From the cell containing the given text, extract its center point as [X, Y] coordinate. 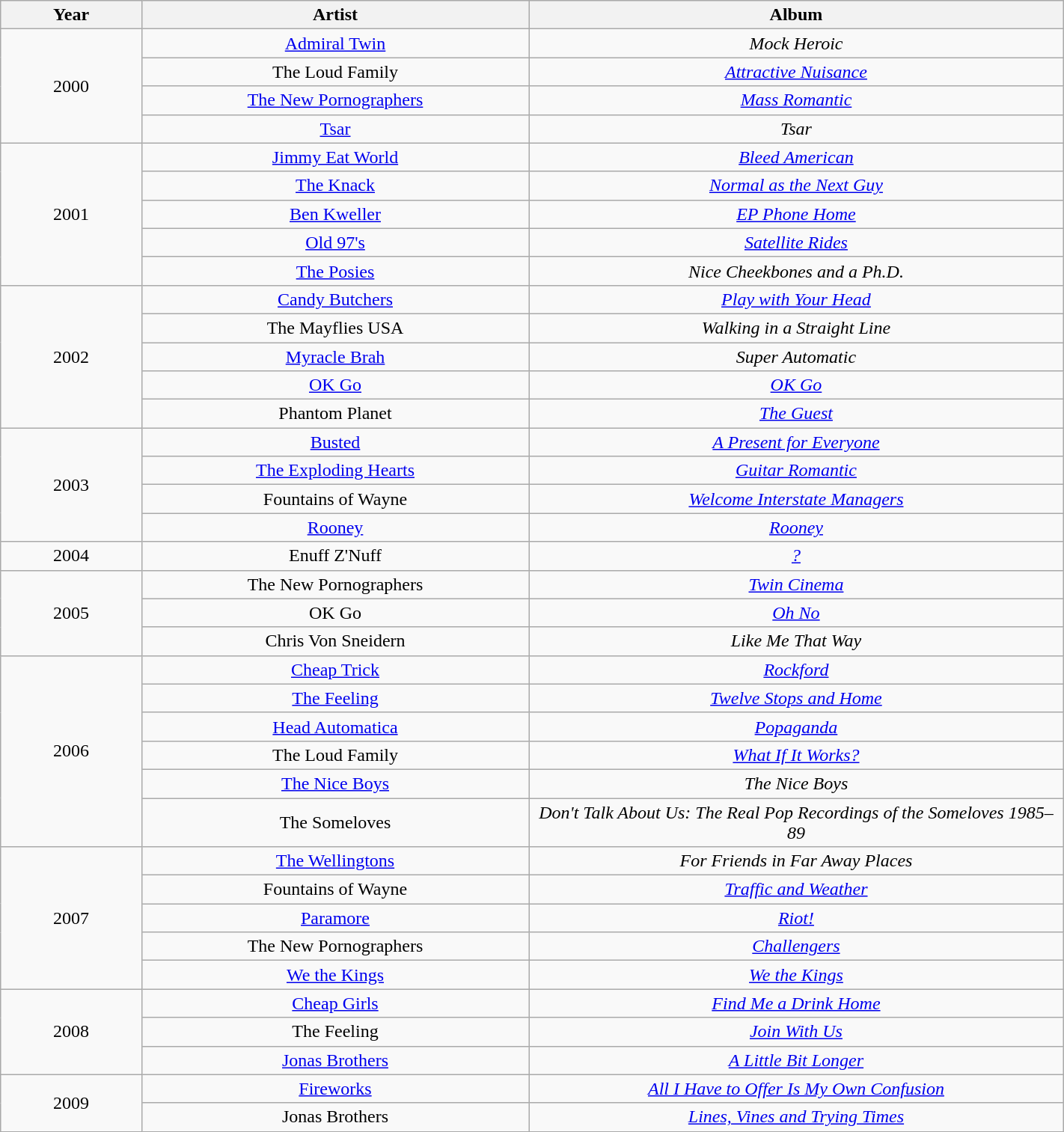
Walking in a Straight Line [796, 328]
Popaganda [796, 726]
Jimmy Eat World [335, 157]
Cheap Girls [335, 1003]
Find Me a Drink Home [796, 1003]
Mass Romantic [796, 100]
Ben Kweller [335, 214]
Twelve Stops and Home [796, 698]
The Guest [796, 414]
Rockford [796, 670]
2002 [72, 356]
The Wellingtons [335, 861]
Oh No [796, 613]
2006 [72, 751]
Welcome Interstate Managers [796, 499]
Traffic and Weather [796, 890]
Twin Cinema [796, 584]
Fireworks [335, 1089]
Artist [335, 15]
Paramore [335, 918]
2004 [72, 556]
Riot! [796, 918]
2001 [72, 214]
The Mayflies USA [335, 328]
Head Automatica [335, 726]
Candy Butchers [335, 299]
Guitar Romantic [796, 471]
Bleed American [796, 157]
Nice Cheekbones and a Ph.D. [796, 271]
What If It Works? [796, 755]
Satellite Rides [796, 242]
2000 [72, 86]
Join With Us [796, 1032]
EP Phone Home [796, 214]
Super Automatic [796, 357]
Lines, Vines and Trying Times [796, 1117]
2007 [72, 918]
Busted [335, 442]
Challengers [796, 946]
2005 [72, 613]
2008 [72, 1032]
Year [72, 15]
All I Have to Offer Is My Own Confusion [796, 1089]
Chris Von Sneidern [335, 641]
Attractive Nuisance [796, 72]
2003 [72, 485]
A Little Bit Longer [796, 1060]
Phantom Planet [335, 414]
Play with Your Head [796, 299]
A Present for Everyone [796, 442]
The Exploding Hearts [335, 471]
Mock Heroic [796, 43]
Don't Talk About Us: The Real Pop Recordings of the Someloves 1985–89 [796, 822]
The Posies [335, 271]
Like Me That Way [796, 641]
Normal as the Next Guy [796, 186]
Old 97's [335, 242]
The Knack [335, 186]
For Friends in Far Away Places [796, 861]
Admiral Twin [335, 43]
Enuff Z'Nuff [335, 556]
2009 [72, 1103]
? [796, 556]
Album [796, 15]
Cheap Trick [335, 670]
Myracle Brah [335, 357]
The Someloves [335, 822]
